Find where the given text appears and provide that cell's center as [x, y] coordinate. 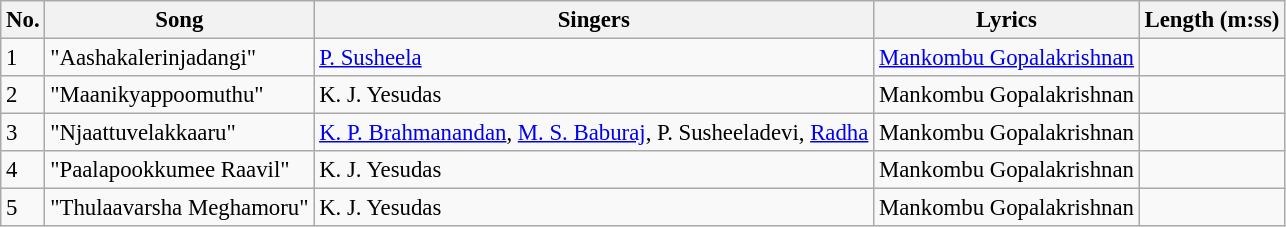
"Njaattuvelakkaaru" [180, 133]
"Thulaavarsha Meghamoru" [180, 208]
3 [23, 133]
No. [23, 20]
1 [23, 58]
Lyrics [1007, 20]
Singers [594, 20]
Length (m:ss) [1212, 20]
4 [23, 170]
2 [23, 95]
5 [23, 208]
K. P. Brahmanandan, M. S. Baburaj, P. Susheeladevi, Radha [594, 133]
"Paalapookkumee Raavil" [180, 170]
P. Susheela [594, 58]
"Aashakalerinjadangi" [180, 58]
Song [180, 20]
"Maanikyappoomuthu" [180, 95]
